From the cell containing the given text, extract its center point as (X, Y) coordinate. 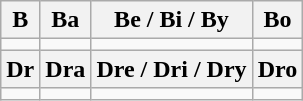
Bo (278, 20)
Dro (278, 69)
Be / Bi / By (172, 20)
Dre / Dri / Dry (172, 69)
B (20, 20)
Dra (66, 69)
Dr (20, 69)
Ba (66, 20)
